Search for the cell housing the specified text and yield its (X, Y) center coordinate. 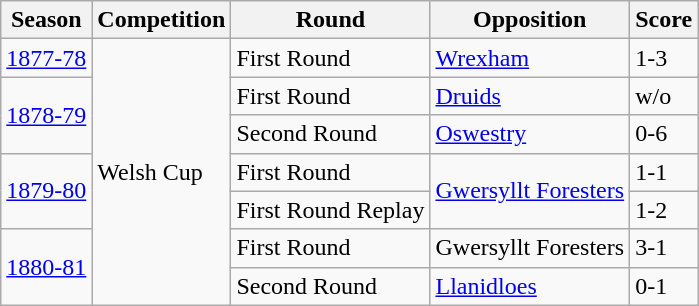
Welsh Cup (162, 172)
Round (330, 20)
1-3 (664, 58)
Score (664, 20)
w/o (664, 96)
1-2 (664, 210)
Competition (162, 20)
First Round Replay (330, 210)
Druids (530, 96)
Oswestry (530, 134)
Llanidloes (530, 286)
Wrexham (530, 58)
1880-81 (46, 267)
1877-78 (46, 58)
Opposition (530, 20)
1878-79 (46, 115)
0-6 (664, 134)
1-1 (664, 172)
3-1 (664, 248)
Season (46, 20)
1879-80 (46, 191)
0-1 (664, 286)
